Locate the cell with the specified text and output its [x, y] center coordinate. 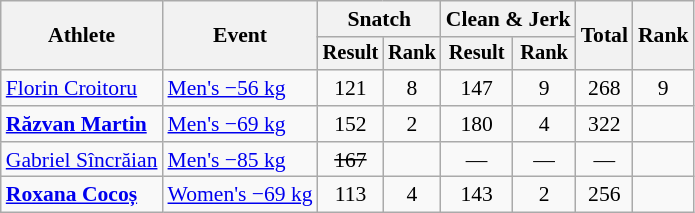
8 [412, 88]
Gabriel Sîncrăian [82, 160]
Roxana Cocoș [82, 195]
Men's −85 kg [240, 160]
Men's −56 kg [240, 88]
268 [604, 88]
147 [477, 88]
256 [604, 195]
Athlete [82, 36]
322 [604, 124]
167 [351, 160]
143 [477, 195]
113 [351, 195]
Snatch [380, 19]
Florin Croitoru [82, 88]
Răzvan Martin [82, 124]
Men's −69 kg [240, 124]
Clean & Jerk [508, 19]
Total [604, 36]
152 [351, 124]
Event [240, 36]
180 [477, 124]
121 [351, 88]
Women's −69 kg [240, 195]
